Detect which cell encompasses the target text, then output its (x, y) center coordinate. 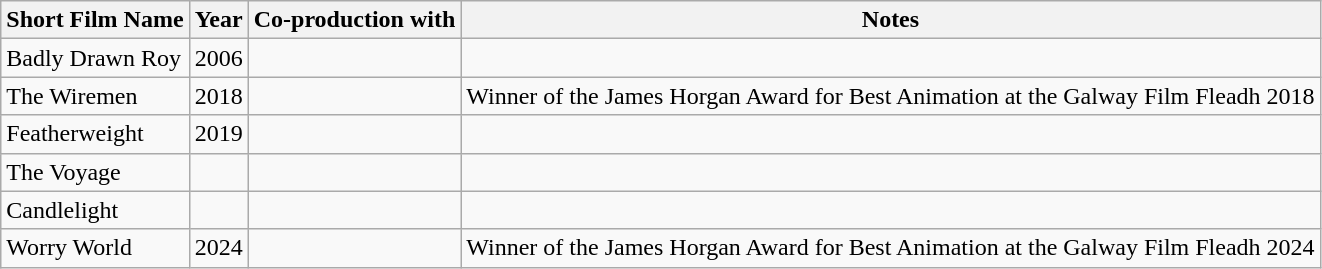
2019 (218, 134)
Candlelight (95, 210)
Worry World (95, 248)
Co-production with (354, 20)
Badly Drawn Roy (95, 58)
Winner of the James Horgan Award for Best Animation at the Galway Film Fleadh 2024 (890, 248)
Winner of the James Horgan Award for Best Animation at the Galway Film Fleadh 2018 (890, 96)
Featherweight (95, 134)
2018 (218, 96)
Short Film Name (95, 20)
2006 (218, 58)
2024 (218, 248)
Notes (890, 20)
The Wiremen (95, 96)
Year (218, 20)
The Voyage (95, 172)
